Identify which cell holds the provided text, then report its (x, y) central coordinate. 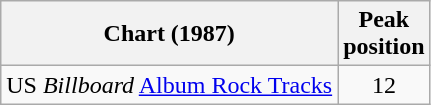
12 (384, 85)
Peakposition (384, 34)
US Billboard Album Rock Tracks (170, 85)
Chart (1987) (170, 34)
